Return (X, Y) of the center of cell containing provided text 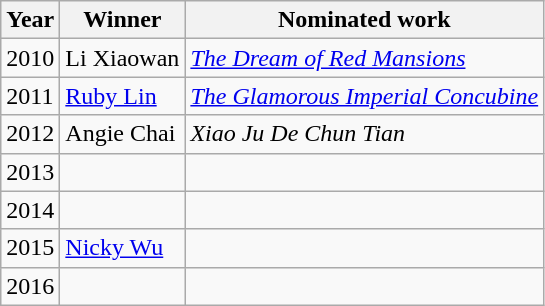
2013 (30, 172)
2011 (30, 96)
Nominated work (364, 20)
2015 (30, 248)
2010 (30, 58)
Li Xiaowan (122, 58)
2014 (30, 210)
2012 (30, 134)
Year (30, 20)
The Glamorous Imperial Concubine (364, 96)
Xiao Ju De Chun Tian (364, 134)
The Dream of Red Mansions (364, 58)
Winner (122, 20)
2016 (30, 286)
Angie Chai (122, 134)
Nicky Wu (122, 248)
Ruby Lin (122, 96)
